For the text-containing cell, return its midpoint in (X, Y) coordinate format. 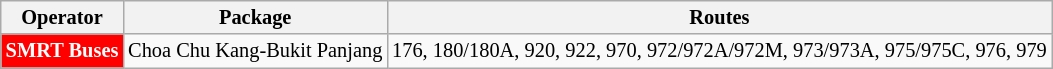
SMRT Buses (62, 51)
Package (255, 17)
Choa Chu Kang-Bukit Panjang (255, 51)
Operator (62, 17)
176, 180/180A, 920, 922, 970, 972/972A/972M, 973/973A, 975/975C, 976, 979 (719, 51)
Routes (719, 17)
